Return [X, Y] of the center of cell containing provided text 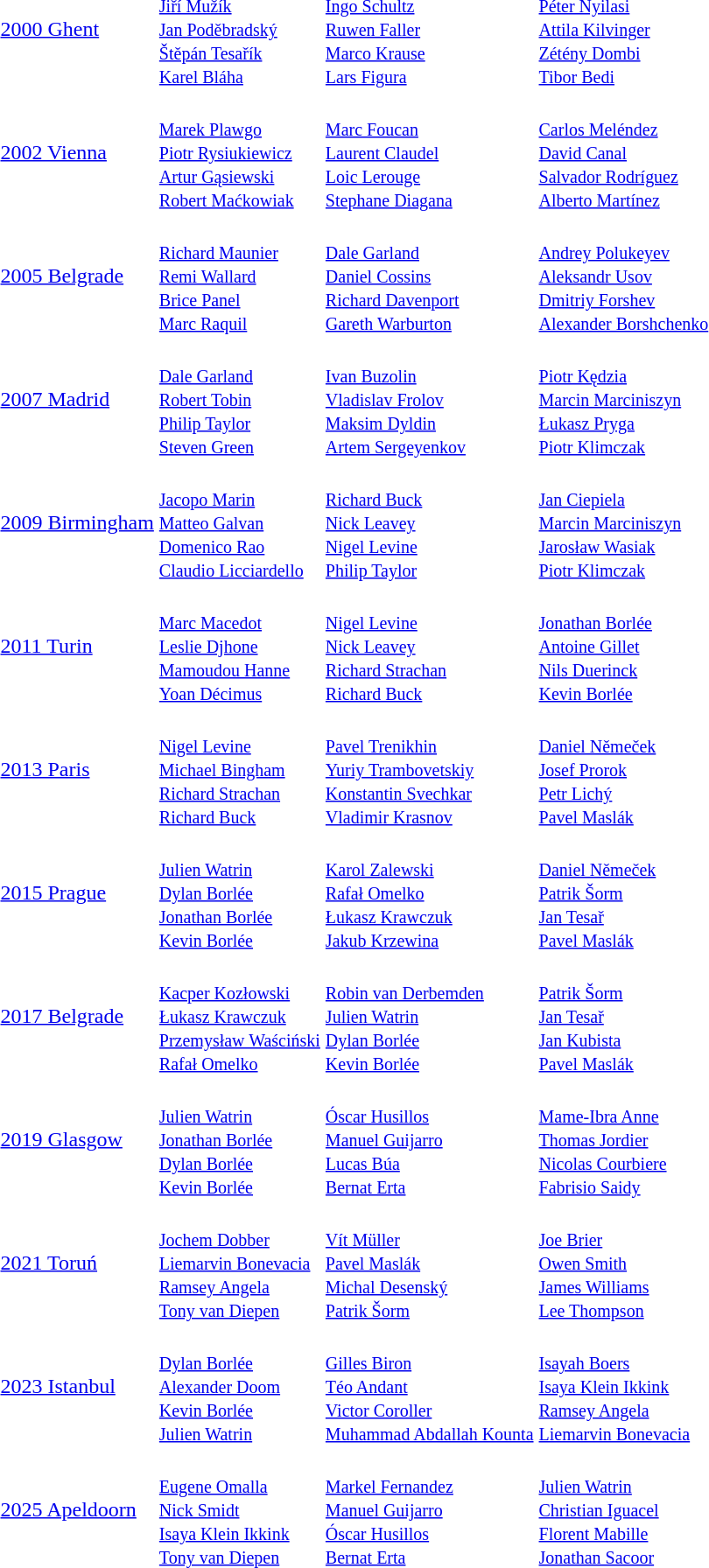
Óscar HusillosManuel GuijarroLucas BúaBernat Erta [429, 1139]
Ivan BuzolinVladislav FrolovMaksim DyldinArtem Sergeyenkov [429, 399]
Jochem DobberLiemarvin BonevaciaRamsey AngelaTony van Diepen [240, 1263]
Nigel LevineNick LeaveyRichard StrachanRichard Buck [429, 646]
Julien WatrinJonathan BorléeDylan BorléeKevin Borlée [240, 1139]
Marc FoucanLaurent ClaudelLoic LerougeStephane Diagana [429, 152]
Karol ZalewskiRafał OmelkoŁukasz KrawczukJakub Krzewina [429, 892]
Kacper KozłowskiŁukasz KrawczukPrzemysław WaścińskiRafał Omelko [240, 1016]
Richard BuckNick LeaveyNigel LevinePhilip Taylor [429, 522]
Marek PlawgoPiotr RysiukiewiczArtur GąsiewskiRobert Maćkowiak [240, 152]
Robin van DerbemdenJulien WatrinDylan BorléeKevin Borlée [429, 1016]
Richard MaunierRemi WallardBrice PanelMarc Raquil [240, 276]
Dale GarlandRobert TobinPhilip TaylorSteven Green [240, 399]
Jacopo MarinMatteo GalvanDomenico RaoClaudio Licciardello [240, 522]
Nigel LevineMichael BinghamRichard StrachanRichard Buck [240, 769]
Vít MüllerPavel MaslákMichal DesenskýPatrik Šorm [429, 1263]
Pavel TrenikhinYuriy TrambovetskiyKonstantin SvechkarVladimir Krasnov [429, 769]
Gilles BironTéo AndantVictor CorollerMuhammad Abdallah Kounta [429, 1386]
Dale GarlandDaniel CossinsRichard DavenportGareth Warburton [429, 276]
Julien WatrinDylan BorléeJonathan BorléeKevin Borlée [240, 892]
Dylan BorléeAlexander DoomKevin BorléeJulien Watrin [240, 1386]
Marc MacedotLeslie DjhoneMamoudou HanneYoan Décimus [240, 646]
